Search for the cell housing the specified text and yield its (X, Y) center coordinate. 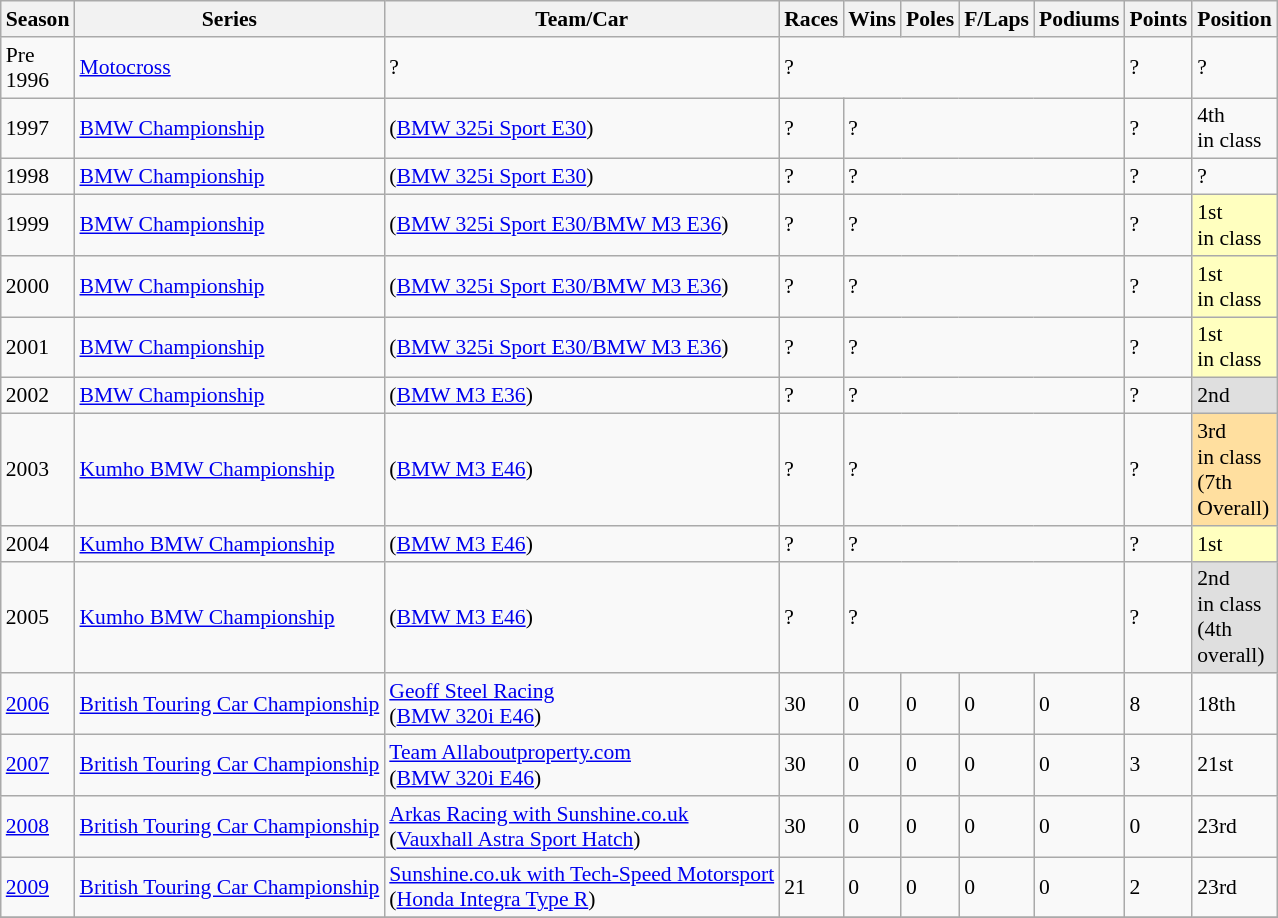
Sunshine.co.uk with Tech-Speed Motorsport(Honda Integra Type R) (582, 888)
Races (811, 19)
Points (1159, 19)
(BMW M3 E36) (582, 396)
3 (1159, 766)
18th (1234, 704)
Wins (872, 19)
Pre1996 (38, 68)
F/Laps (996, 19)
2001 (38, 348)
2006 (38, 704)
2 (1159, 888)
21 (811, 888)
2000 (38, 286)
2005 (38, 617)
1998 (38, 177)
21st (1234, 766)
2002 (38, 396)
Position (1234, 19)
3rdin class(7thOverall) (1234, 470)
2009 (38, 888)
Motocross (229, 68)
Poles (930, 19)
1999 (38, 226)
1st (1234, 544)
Arkas Racing with Sunshine.co.uk(Vauxhall Astra Sport Hatch) (582, 826)
2ndin class(4thoverall) (1234, 617)
Podiums (1080, 19)
2008 (38, 826)
2nd (1234, 396)
4thin class (1234, 128)
8 (1159, 704)
Geoff Steel Racing(BMW 320i E46) (582, 704)
Series (229, 19)
2003 (38, 470)
Team Allaboutproperty.com(BMW 320i E46) (582, 766)
Season (38, 19)
1997 (38, 128)
2004 (38, 544)
Team/Car (582, 19)
2007 (38, 766)
